Scan for the cell matching the given text and deliver its (x, y) coordinate at center. 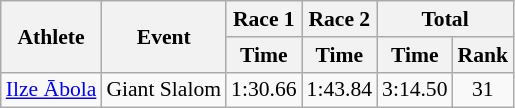
1:43.84 (340, 90)
Race 1 (264, 19)
Race 2 (340, 19)
Rank (484, 55)
Total (445, 19)
Ilze Ābola (52, 90)
Event (164, 36)
Giant Slalom (164, 90)
1:30.66 (264, 90)
3:14.50 (414, 90)
Athlete (52, 36)
31 (484, 90)
